Determine the (x, y) coordinate at the center of the cell enclosing the given text.  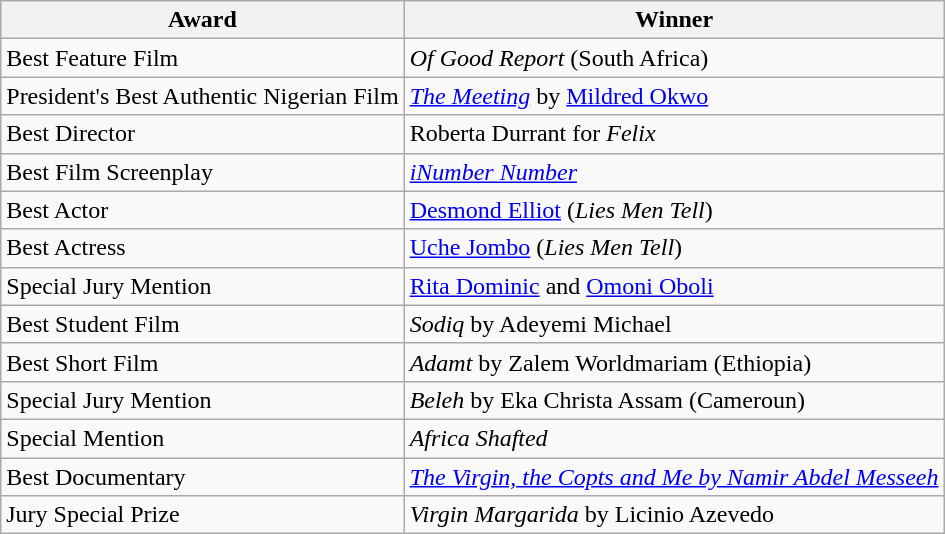
Best Short Film (202, 362)
Best Actor (202, 210)
Best Student Film (202, 324)
Best Film Screenplay (202, 172)
Winner (674, 20)
Rita Dominic and Omoni Oboli (674, 286)
Uche Jombo (Lies Men Tell) (674, 248)
Of Good Report (South Africa) (674, 58)
Jury Special Prize (202, 515)
Roberta Durrant for Felix (674, 134)
Sodiq by Adeyemi Michael (674, 324)
Virgin Margarida by Licinio Azevedo (674, 515)
Award (202, 20)
Best Feature Film (202, 58)
Desmond Elliot (Lies Men Tell) (674, 210)
Best Actress (202, 248)
Beleh by Eka Christa Assam (Cameroun) (674, 400)
Best Documentary (202, 477)
Adamt by Zalem Worldmariam (Ethiopia) (674, 362)
Best Director (202, 134)
Africa Shafted (674, 438)
iNumber Number (674, 172)
President's Best Authentic Nigerian Film (202, 96)
The Meeting by Mildred Okwo (674, 96)
The Virgin, the Copts and Me by Namir Abdel Messeeh (674, 477)
Special Mention (202, 438)
